Search for the cell housing the specified text and yield its (X, Y) center coordinate. 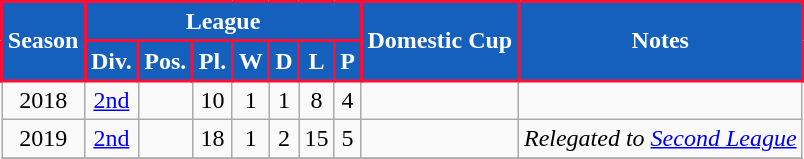
15 (316, 138)
8 (316, 100)
Div. (112, 61)
Notes (660, 42)
P (348, 61)
2019 (44, 138)
18 (213, 138)
W (250, 61)
Pos. (166, 61)
5 (348, 138)
Season (44, 42)
L (316, 61)
10 (213, 100)
2 (284, 138)
4 (348, 100)
Pl. (213, 61)
D (284, 61)
Domestic Cup (440, 42)
Relegated to Second League (660, 138)
2018 (44, 100)
League (223, 22)
